Identify which cell holds the provided text, then report its [x, y] central coordinate. 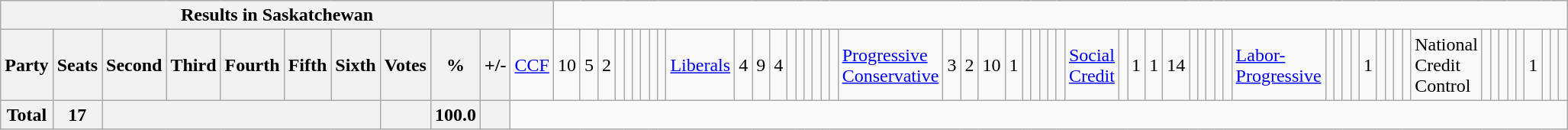
5 [589, 65]
National Credit Control [1447, 65]
3 [952, 65]
14 [1177, 65]
9 [761, 65]
Social Credit [1091, 65]
17 [77, 115]
CCF [532, 65]
Liberals [700, 65]
+/- [496, 65]
Seats [77, 65]
Total [27, 115]
Votes [405, 65]
Fourth [252, 65]
Second [134, 65]
Progressive Conservative [890, 65]
Sixth [356, 65]
Fifth [307, 65]
100.0 [455, 115]
% [455, 65]
Party [27, 65]
Labor-Progressive [1279, 65]
Results in Saskatchewan [278, 15]
Third [194, 65]
